Find where the given text appears and provide that cell's center as (x, y) coordinate. 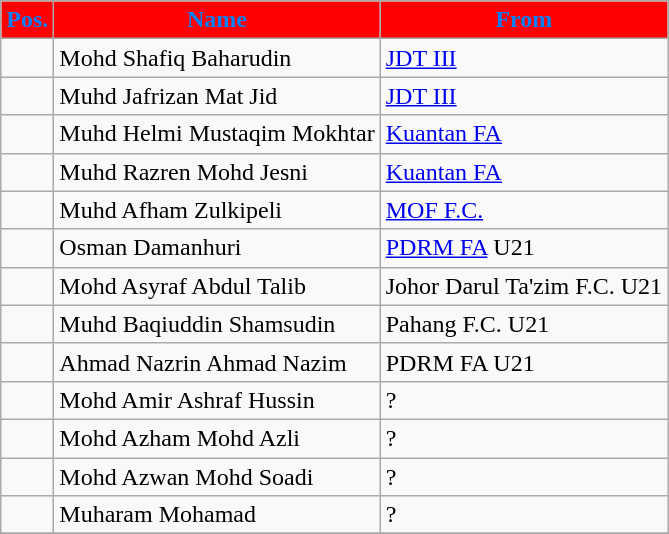
Mohd Azham Mohd Azli (217, 438)
Muharam Mohamad (217, 515)
Mohd Shafiq Baharudin (217, 58)
Mohd Asyraf Abdul Talib (217, 286)
Pahang F.C. U21 (524, 324)
Muhd Afham Zulkipeli (217, 210)
From (524, 20)
Muhd Baqiuddin Shamsudin (217, 324)
Mohd Azwan Mohd Soadi (217, 477)
Ahmad Nazrin Ahmad Nazim (217, 362)
Name (217, 20)
Muhd Razren Mohd Jesni (217, 172)
Johor Darul Ta'zim F.C. U21 (524, 286)
Muhd Helmi Mustaqim Mokhtar (217, 134)
Mohd Amir Ashraf Hussin (217, 400)
Pos. (28, 20)
Muhd Jafrizan Mat Jid (217, 96)
Osman Damanhuri (217, 248)
MOF F.C. (524, 210)
